Output the [x, y] coordinate of the center of the cell containing the given text.  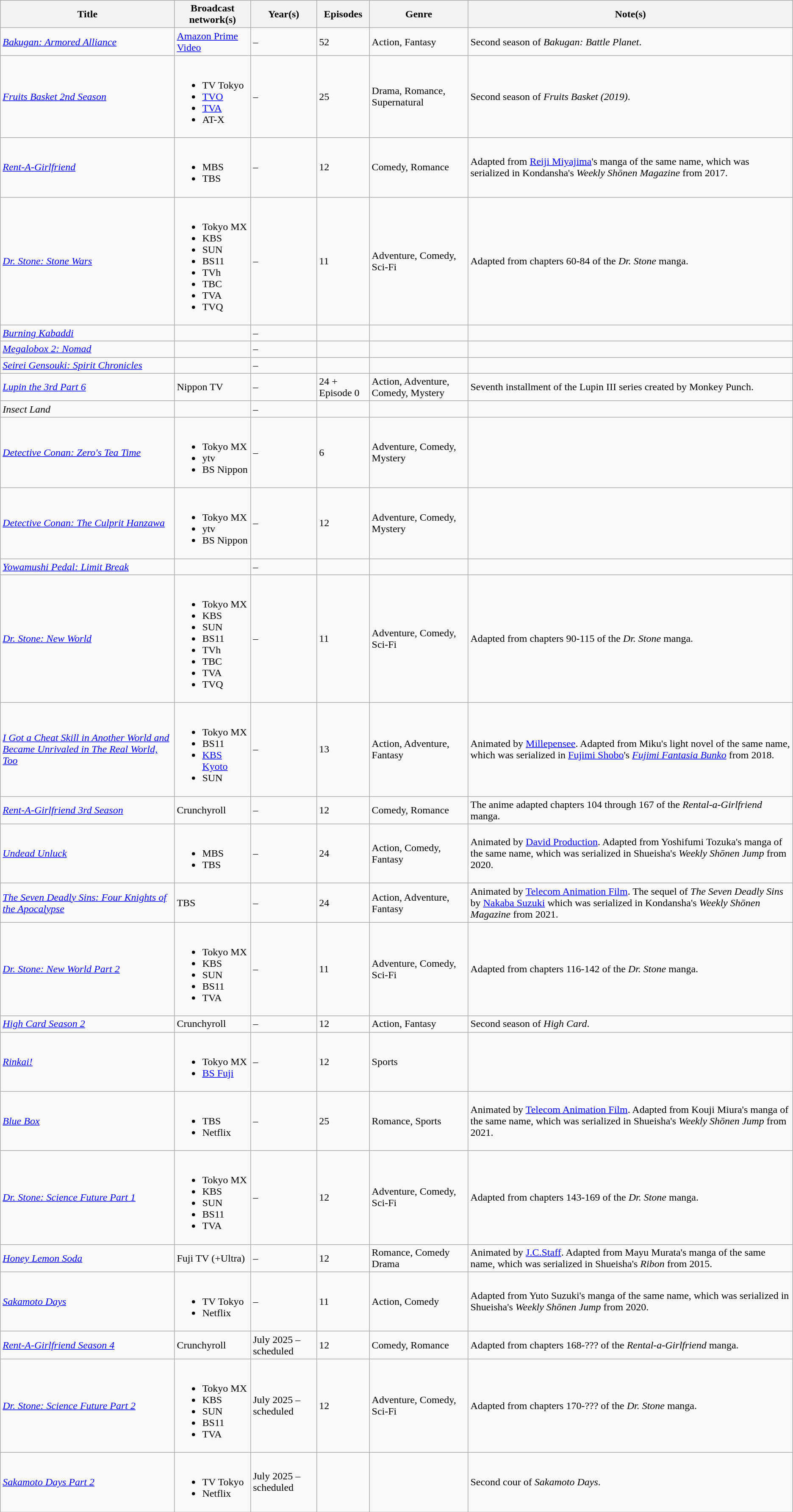
Second season of Bakugan: Battle Planet. [630, 42]
TV TokyoTVOTVAAT-X [213, 97]
Adapted from chapters 168-??? of the Rental-a-Girlfriend manga. [630, 1345]
Episodes [343, 14]
6 [343, 452]
Action, Adventure, Comedy, Mystery [419, 387]
Amazon Prime Video [213, 42]
Undead Unluck [87, 854]
Lupin the 3rd Part 6 [87, 387]
Insect Land [87, 409]
Adapted from chapters 116-142 of the Dr. Stone manga. [630, 969]
Fruits Basket 2nd Season [87, 97]
Adapted from chapters 60-84 of the Dr. Stone manga. [630, 261]
Romance, Sports [419, 1121]
Yowamushi Pedal: Limit Break [87, 566]
Bakugan: Armored Alliance [87, 42]
Adapted from chapters 90-115 of the Dr. Stone manga. [630, 639]
Romance, Comedy Drama [419, 1258]
Blue Box [87, 1121]
Rent-A-Girlfriend Season 4 [87, 1345]
I Got a Cheat Skill in Another World and Became Unrivaled in The Real World, Too [87, 750]
Dr. Stone: Science Future Part 2 [87, 1406]
Action, Comedy [419, 1301]
Rinkai! [87, 1062]
Dr. Stone: New World [87, 639]
The Seven Deadly Sins: Four Knights of the Apocalypse [87, 903]
Genre [419, 14]
Adapted from chapters 143-169 of the Dr. Stone manga. [630, 1197]
Dr. Stone: Science Future Part 1 [87, 1197]
Burning Kabaddi [87, 333]
Tokyo MXBS Fuji [213, 1062]
Broadcast network(s) [213, 14]
Animated by Millepensee. Adapted from Miku's light novel of the same name, which was serialized in Fujimi Shobo's Fujimi Fantasia Bunko from 2018. [630, 750]
Action, Comedy, Fantasy [419, 854]
52 [343, 42]
Title [87, 14]
Rent-A-Girlfriend 3rd Season [87, 810]
Detective Conan: Zero's Tea Time [87, 452]
Adapted from Reiji Miyajima's manga of the same name, which was serialized in Kondansha's Weekly Shōnen Magazine from 2017. [630, 167]
Dr. Stone: Stone Wars [87, 261]
Detective Conan: The Culprit Hanzawa [87, 523]
Seirei Gensouki: Spirit Chronicles [87, 365]
Tokyo MXBS11KBS KyotoSUN [213, 750]
High Card Season 2 [87, 1024]
Seventh installment of the Lupin III series created by Monkey Punch. [630, 387]
Second season of High Card. [630, 1024]
Second season of Fruits Basket (2019). [630, 97]
24 + Episode 0 [343, 387]
Adapted from chapters 170-??? of the Dr. Stone manga. [630, 1406]
Adapted from Yuto Suzuki's manga of the same name, which was serialized in Shueisha's Weekly Shōnen Jump from 2020. [630, 1301]
Animated by J.C.Staff. Adapted from Mayu Murata's manga of the same name, which was serialized in Shueisha's Ribon from 2015. [630, 1258]
Year(s) [284, 14]
Nippon TV [213, 387]
Megalobox 2: Nomad [87, 349]
Fuji TV (+Ultra) [213, 1258]
Sakamoto Days Part 2 [87, 1482]
Note(s) [630, 14]
TBSNetflix [213, 1121]
Dr. Stone: New World Part 2 [87, 969]
The anime adapted chapters 104 through 167 of the Rental-a-Girlfriend manga. [630, 810]
13 [343, 750]
Honey Lemon Soda [87, 1258]
Rent-A-Girlfriend [87, 167]
Sports [419, 1062]
Sakamoto Days [87, 1301]
Drama, Romance, Supernatural [419, 97]
Second cour of Sakamoto Days. [630, 1482]
TBS [213, 903]
